From the cell containing the given text, extract its center point as (x, y) coordinate. 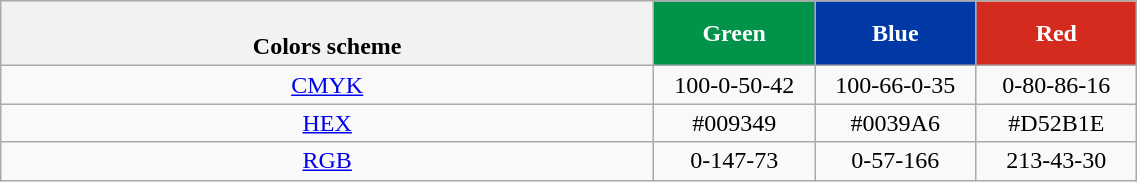
#0039A6 (896, 123)
0-57-166 (896, 161)
0-80-86-16 (1056, 85)
100-66-0-35 (896, 85)
0-147-73 (734, 161)
RGB (328, 161)
100-0-50-42 (734, 85)
#009349 (734, 123)
Blue (896, 34)
#D52B1E (1056, 123)
Colors scheme (328, 34)
Red (1056, 34)
HEX (328, 123)
213-43-30 (1056, 161)
Green (734, 34)
CMYK (328, 85)
